Return (x, y) of the center of cell containing provided text 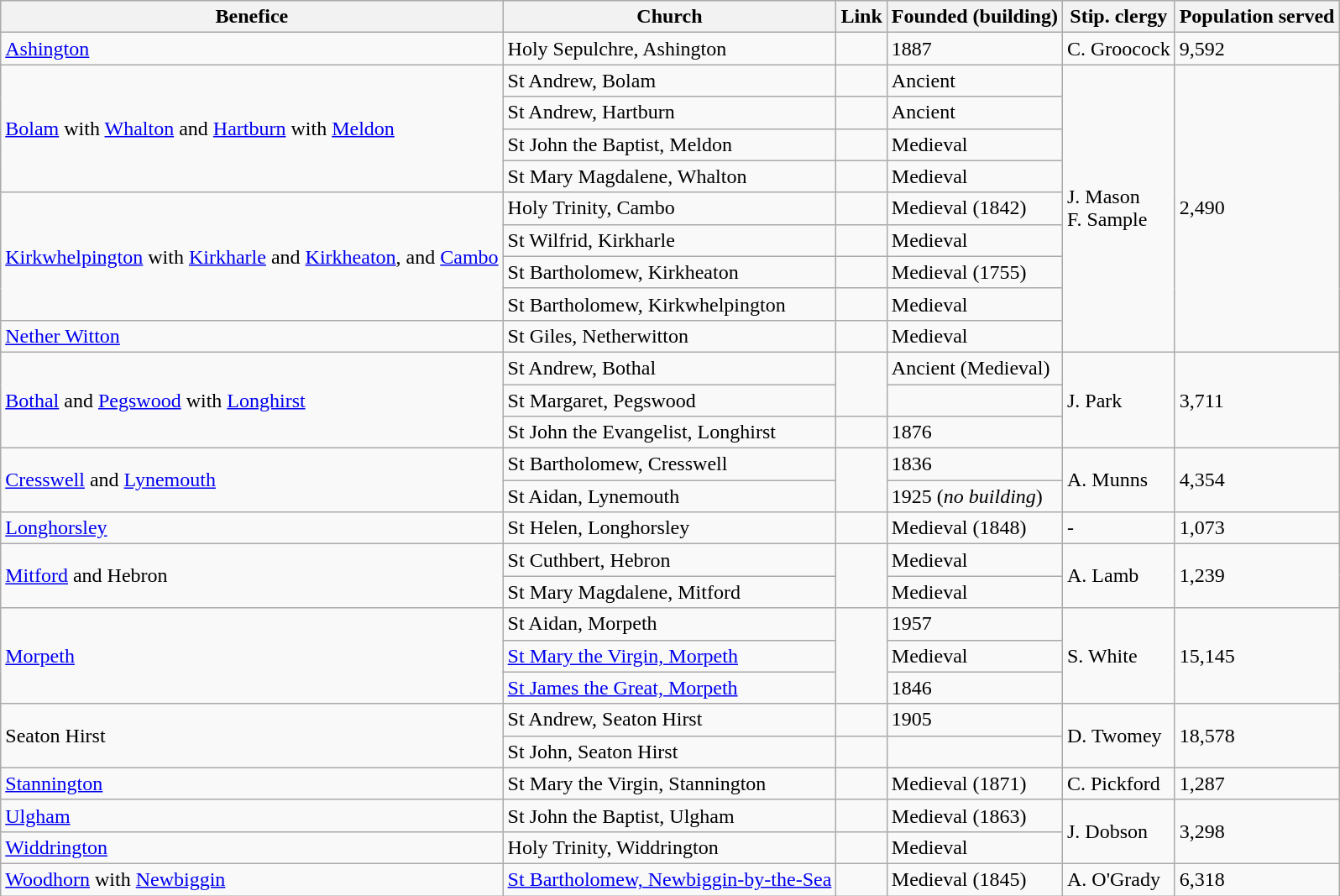
Bolam with Whalton and Hartburn with Meldon (252, 128)
Medieval (1848) (974, 528)
2,490 (1257, 208)
St John the Evangelist, Longhirst (670, 432)
J. Dobson (1118, 831)
C. Groocock (1118, 49)
1,073 (1257, 528)
Medieval (1845) (974, 879)
18,578 (1257, 736)
St Bartholomew, Kirkheaton (670, 272)
C. Pickford (1118, 783)
A. Munns (1118, 480)
J. Park (1118, 400)
Medieval (1842) (974, 208)
St Andrew, Bolam (670, 81)
Holy Sepulchre, Ashington (670, 49)
Bothal and Pegswood with Longhirst (252, 400)
- (1118, 528)
Seaton Hirst (252, 736)
1887 (974, 49)
A. O'Grady (1118, 879)
Holy Trinity, Cambo (670, 208)
St Andrew, Seaton Hirst (670, 720)
6,318 (1257, 879)
Founded (building) (974, 17)
D. Twomey (1118, 736)
Medieval (1871) (974, 783)
S. White (1118, 656)
St Andrew, Bothal (670, 368)
Stannington (252, 783)
9,592 (1257, 49)
St Mary the Virgin, Stannington (670, 783)
Church (670, 17)
St Bartholomew, Newbiggin-by-the-Sea (670, 879)
1836 (974, 464)
3,298 (1257, 831)
Benefice (252, 17)
St Helen, Longhorsley (670, 528)
Ulgham (252, 815)
Widdrington (252, 847)
St Aidan, Morpeth (670, 624)
St Bartholomew, Cresswell (670, 464)
Nether Witton (252, 336)
Woodhorn with Newbiggin (252, 879)
St Bartholomew, Kirkwhelpington (670, 304)
1905 (974, 720)
1846 (974, 688)
J. MasonF. Sample (1118, 208)
Holy Trinity, Widdrington (670, 847)
St Giles, Netherwitton (670, 336)
Ancient (Medieval) (974, 368)
Population served (1257, 17)
St Mary Magdalene, Mitford (670, 592)
Kirkwhelpington with Kirkharle and Kirkheaton, and Cambo (252, 256)
Link (861, 17)
St John, Seaton Hirst (670, 752)
St James the Great, Morpeth (670, 688)
Cresswell and Lynemouth (252, 480)
A. Lamb (1118, 576)
1876 (974, 432)
St Mary the Virgin, Morpeth (670, 656)
St Mary Magdalene, Whalton (670, 176)
St Cuthbert, Hebron (670, 560)
St Margaret, Pegswood (670, 401)
St Aidan, Lynemouth (670, 496)
St John the Baptist, Ulgham (670, 815)
3,711 (1257, 400)
St Wilfrid, Kirkharle (670, 240)
Mitford and Hebron (252, 576)
Morpeth (252, 656)
Ashington (252, 49)
Longhorsley (252, 528)
1957 (974, 624)
1925 (no building) (974, 496)
Stip. clergy (1118, 17)
St Andrew, Hartburn (670, 113)
15,145 (1257, 656)
4,354 (1257, 480)
St John the Baptist, Meldon (670, 144)
Medieval (1863) (974, 815)
Medieval (1755) (974, 272)
1,287 (1257, 783)
1,239 (1257, 576)
